Return the [X, Y] coordinate for the center point of the cell that contains the specified text.  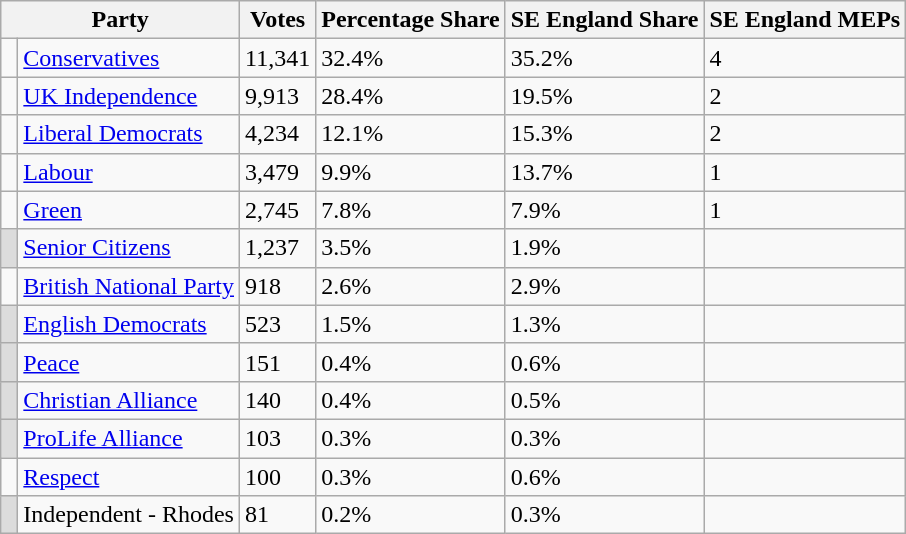
Percentage Share [410, 20]
15.3% [604, 134]
12.1% [410, 134]
UK Independence [129, 96]
English Democrats [129, 324]
81 [278, 515]
Christian Alliance [129, 400]
3,479 [278, 172]
7.9% [604, 210]
2.9% [604, 286]
103 [278, 438]
1.9% [604, 248]
7.8% [410, 210]
Respect [129, 477]
Conservatives [129, 58]
Senior Citizens [129, 248]
Green [129, 210]
13.7% [604, 172]
ProLife Alliance [129, 438]
32.4% [410, 58]
SE England MEPs [805, 20]
35.2% [604, 58]
Independent - Rhodes [129, 515]
28.4% [410, 96]
140 [278, 400]
4 [805, 58]
523 [278, 324]
9.9% [410, 172]
11,341 [278, 58]
Labour [129, 172]
Liberal Democrats [129, 134]
151 [278, 362]
3.5% [410, 248]
0.5% [604, 400]
2,745 [278, 210]
Votes [278, 20]
0.2% [410, 515]
Peace [129, 362]
Party [120, 20]
9,913 [278, 96]
SE England Share [604, 20]
100 [278, 477]
918 [278, 286]
2.6% [410, 286]
1.3% [604, 324]
19.5% [604, 96]
British National Party [129, 286]
1,237 [278, 248]
4,234 [278, 134]
1.5% [410, 324]
